From the cell containing the given text, extract its center point as [X, Y] coordinate. 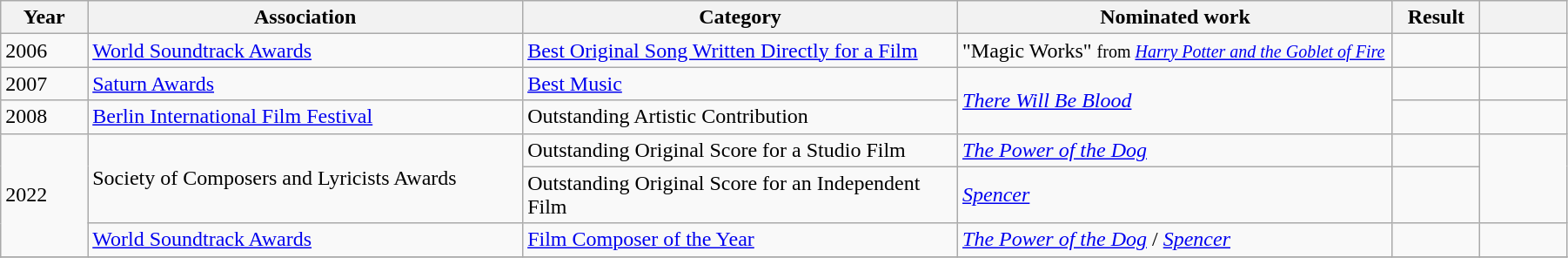
Association [305, 17]
The Power of the Dog / Spencer [1176, 240]
2007 [44, 84]
The Power of the Dog [1176, 150]
Saturn Awards [305, 84]
There Will Be Blood [1176, 100]
Outstanding Artistic Contribution [740, 117]
Spencer [1176, 195]
Outstanding Original Score for a Studio Film [740, 150]
Year [44, 17]
Best Original Song Written Directly for a Film [740, 51]
Result [1436, 17]
Film Composer of the Year [740, 240]
Category [740, 17]
Society of Composers and Lyricists Awards [305, 178]
2008 [44, 117]
2022 [44, 195]
Berlin International Film Festival [305, 117]
2006 [44, 51]
Best Music [740, 84]
"Magic Works" from Harry Potter and the Goblet of Fire [1176, 51]
Outstanding Original Score for an Independent Film [740, 195]
Nominated work [1176, 17]
